Capture the cell that displays the provided text and extract its (X, Y) central coordinate. 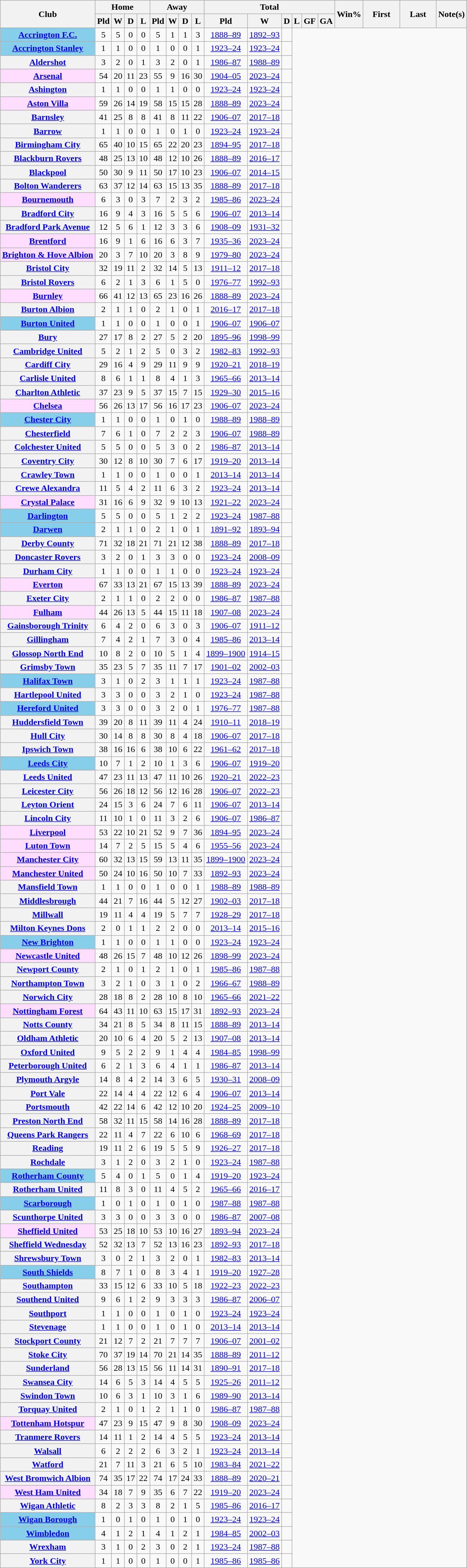
Gillingham (48, 640)
1901–02 (226, 667)
Brentford (48, 241)
Stockport County (48, 1341)
Rotherham County (48, 1176)
36 (198, 832)
Leicester City (48, 791)
Durham City (48, 571)
Burton United (48, 323)
Home (122, 7)
Barrow (48, 131)
Blackburn Rovers (48, 158)
Nottingham Forest (48, 1011)
Derby County (48, 543)
Brighton & Hove Albion (48, 255)
1922–23 (226, 1286)
Coventry City (48, 461)
1983–84 (226, 1464)
Tottenham Hotspur (48, 1423)
1979–80 (226, 255)
Cardiff City (48, 364)
Darwen (48, 530)
Doncaster Rovers (48, 557)
Hereford United (48, 708)
Wrexham (48, 1547)
Swansea City (48, 1382)
1935–36 (226, 241)
Plymouth Argyle (48, 1080)
Halifax Town (48, 681)
1930–31 (226, 1080)
1891–92 (226, 530)
Southport (48, 1313)
Peterborough United (48, 1066)
1928–29 (226, 915)
Chesterfield (48, 433)
43 (118, 1011)
Wimbledon (48, 1533)
1989–90 (226, 1396)
GA (326, 21)
Newport County (48, 969)
Bury (48, 337)
Northampton Town (48, 983)
Preston North End (48, 1121)
Win% (349, 14)
Newcastle United (48, 956)
1904–05 (226, 76)
Fulham (48, 612)
GF (310, 21)
1966–67 (226, 983)
Chelsea (48, 406)
Cambridge United (48, 351)
Birmingham City (48, 144)
Note(s) (451, 14)
Carlisle United (48, 378)
Huddersfield Town (48, 722)
2009–10 (265, 1107)
Sunderland (48, 1368)
Luton Town (48, 846)
1927–28 (265, 1272)
Lincoln City (48, 818)
Leyton Orient (48, 804)
2001–02 (265, 1341)
Total (270, 7)
Charlton Athletic (48, 392)
1914–15 (265, 653)
1890–91 (226, 1368)
Swindon Town (48, 1396)
Rotherham United (48, 1189)
Oxford United (48, 1052)
Burnley (48, 296)
Accrington F.C. (48, 35)
South Shields (48, 1272)
1924–25 (226, 1107)
Reading (48, 1148)
Ipswich Town (48, 750)
Southampton (48, 1286)
Bradford Park Avenue (48, 227)
Manchester City (48, 860)
Milton Keynes Dons (48, 928)
Grimsby Town (48, 667)
1926–27 (226, 1148)
Gainsborough Trinity (48, 626)
Crystal Palace (48, 502)
Southend United (48, 1300)
Millwall (48, 915)
Everton (48, 584)
2006–07 (265, 1300)
1895–96 (226, 337)
First (382, 14)
1902–03 (226, 901)
Crewe Alexandra (48, 488)
60 (103, 860)
1921–22 (226, 502)
1961–62 (226, 750)
Mansfield Town (48, 887)
1898–99 (226, 956)
55 (158, 76)
Wigan Borough (48, 1520)
Accrington Stanley (48, 48)
West Ham United (48, 1492)
New Brighton (48, 942)
1925–26 (226, 1382)
Portsmouth (48, 1107)
Ashington (48, 90)
Aston Villa (48, 103)
Watford (48, 1464)
West Bromwich Albion (48, 1478)
Chester City (48, 420)
2014–15 (265, 172)
Leeds City (48, 763)
2020–21 (265, 1478)
Away (177, 7)
Walsall (48, 1451)
Scunthorpe United (48, 1217)
Scarborough (48, 1203)
Wigan Athletic (48, 1506)
Club (48, 14)
Arsenal (48, 76)
Bristol City (48, 268)
Bolton Wanderers (48, 186)
54 (103, 76)
1968–69 (226, 1135)
1955–56 (226, 846)
Hull City (48, 736)
Stoke City (48, 1355)
Leeds United (48, 777)
Queens Park Rangers (48, 1135)
Port Vale (48, 1093)
Shrewsbury Town (48, 1258)
Torquay United (48, 1409)
Hartlepool United (48, 695)
Exeter City (48, 598)
Middlesbrough (48, 901)
Sheffield United (48, 1231)
Colchester United (48, 447)
Bournemouth (48, 200)
2007–08 (265, 1217)
Darlington (48, 516)
Aldershot (48, 62)
Notts County (48, 1024)
Rochdale (48, 1162)
Sheffield Wednesday (48, 1244)
Oldham Athletic (48, 1038)
64 (103, 1011)
1929–30 (226, 392)
Bristol Rovers (48, 282)
York City (48, 1561)
40 (118, 144)
Crawley Town (48, 475)
Barnsley (48, 117)
Glossop North End (48, 653)
Burton Albion (48, 310)
66 (103, 296)
Bradford City (48, 213)
Stevenage (48, 1327)
Liverpool (48, 832)
Manchester United (48, 873)
1931–32 (265, 227)
Last (418, 14)
1910–11 (226, 722)
Norwich City (48, 997)
Tranmere Rovers (48, 1437)
Blackpool (48, 172)
